Search for the cell housing the specified text and yield its [X, Y] center coordinate. 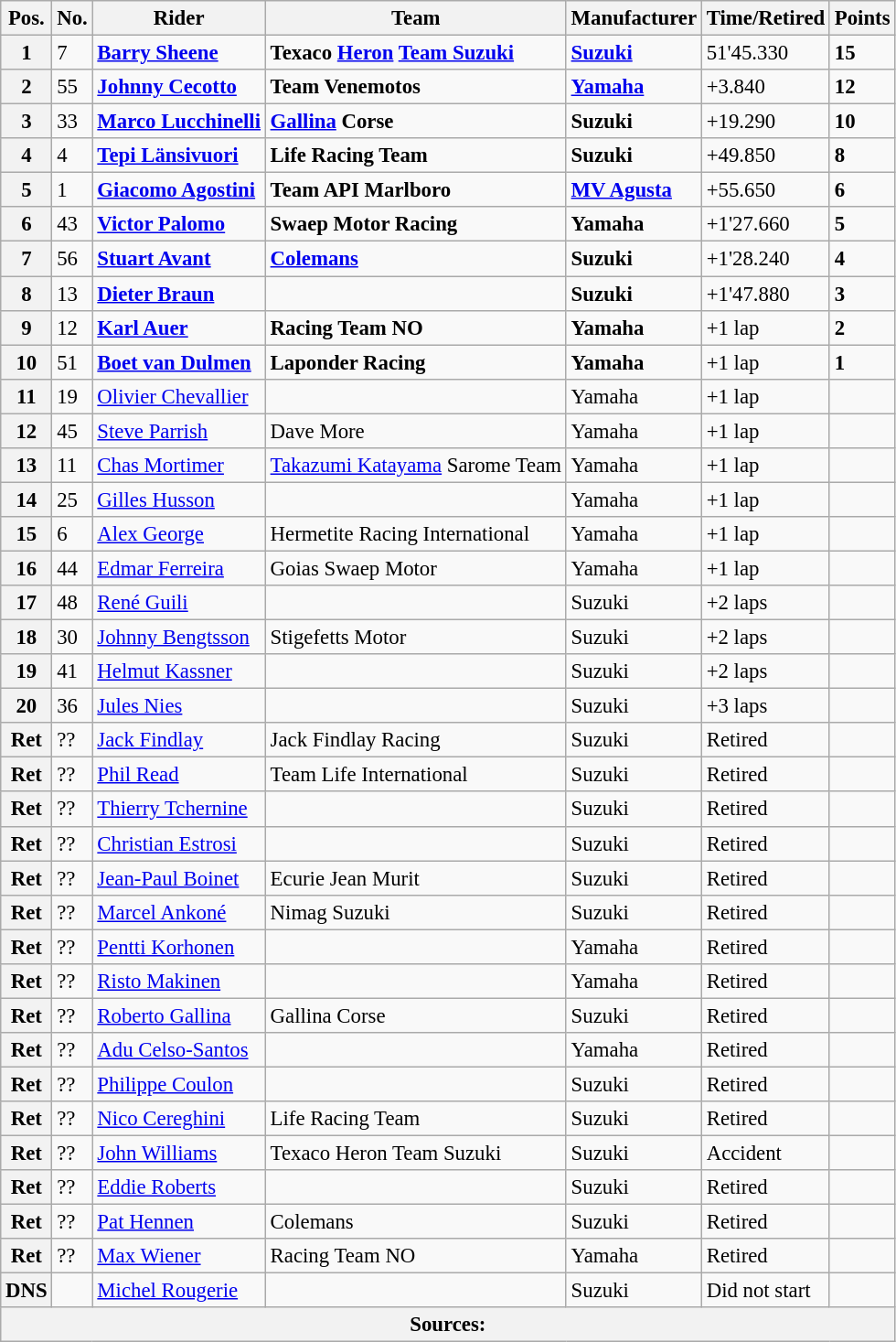
Risto Makinen [179, 982]
+49.850 [765, 156]
44 [72, 568]
Philippe Coulon [179, 1084]
51 [72, 362]
No. [72, 18]
Stigefetts Motor [415, 638]
Time/Retired [765, 18]
Did not start [765, 1291]
56 [72, 259]
Roberto Gallina [179, 1015]
Marcel Ankoné [179, 912]
+1'47.880 [765, 294]
Hermetite Racing International [415, 534]
DNS [27, 1291]
Max Wiener [179, 1256]
17 [27, 603]
51'45.330 [765, 53]
Barry Sheene [179, 53]
Steve Parrish [179, 431]
Giacomo Agostini [179, 190]
Marco Lucchinelli [179, 122]
Takazumi Katayama Sarome Team [415, 466]
Nico Cereghini [179, 1119]
Gilles Husson [179, 499]
Dave More [415, 431]
John Williams [179, 1154]
33 [72, 122]
41 [72, 671]
Chas Mortimer [179, 466]
Thierry Tchernine [179, 810]
9 [27, 327]
Jack Findlay Racing [415, 740]
Swaep Motor Racing [415, 224]
Points [861, 18]
Adu Celso-Santos [179, 1050]
Phil Read [179, 775]
14 [27, 499]
Stuart Avant [179, 259]
Johnny Bengtsson [179, 638]
Team API Marlboro [415, 190]
Jules Nies [179, 706]
Boet van Dulmen [179, 362]
+1'28.240 [765, 259]
Rider [179, 18]
+19.290 [765, 122]
Olivier Chevallier [179, 396]
Pentti Korhonen [179, 947]
Jack Findlay [179, 740]
25 [72, 499]
+3 laps [765, 706]
Goias Swaep Motor [415, 568]
Team Life International [415, 775]
René Guili [179, 603]
Manufacturer [634, 18]
20 [27, 706]
48 [72, 603]
Accident [765, 1154]
+55.650 [765, 190]
Jean-Paul Boinet [179, 878]
+1'27.660 [765, 224]
18 [27, 638]
MV Agusta [634, 190]
Laponder Racing [415, 362]
+3.840 [765, 87]
55 [72, 87]
30 [72, 638]
Pos. [27, 18]
Alex George [179, 534]
Christian Estrosi [179, 843]
43 [72, 224]
Helmut Kassner [179, 671]
Ecurie Jean Murit [415, 878]
Dieter Braun [179, 294]
Team Venemotos [415, 87]
Pat Hennen [179, 1222]
Team [415, 18]
Eddie Roberts [179, 1187]
36 [72, 706]
16 [27, 568]
Nimag Suzuki [415, 912]
45 [72, 431]
Tepi Länsivuori [179, 156]
Karl Auer [179, 327]
Michel Rougerie [179, 1291]
Victor Palomo [179, 224]
Johnny Cecotto [179, 87]
Edmar Ferreira [179, 568]
